Output the [x, y] coordinate of the center of the cell containing the given text.  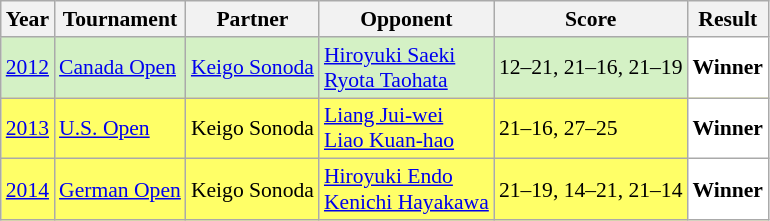
U.S. Open [120, 128]
2014 [28, 190]
2013 [28, 128]
Hiroyuki Saeki Ryota Taohata [406, 68]
Liang Jui-wei Liao Kuan-hao [406, 128]
Opponent [406, 19]
Partner [252, 19]
12–21, 21–16, 21–19 [591, 68]
Year [28, 19]
Result [728, 19]
21–16, 27–25 [591, 128]
Hiroyuki Endo Kenichi Hayakawa [406, 190]
2012 [28, 68]
21–19, 14–21, 21–14 [591, 190]
Tournament [120, 19]
Score [591, 19]
German Open [120, 190]
Canada Open [120, 68]
